From the cell containing the given text, extract its center point as (x, y) coordinate. 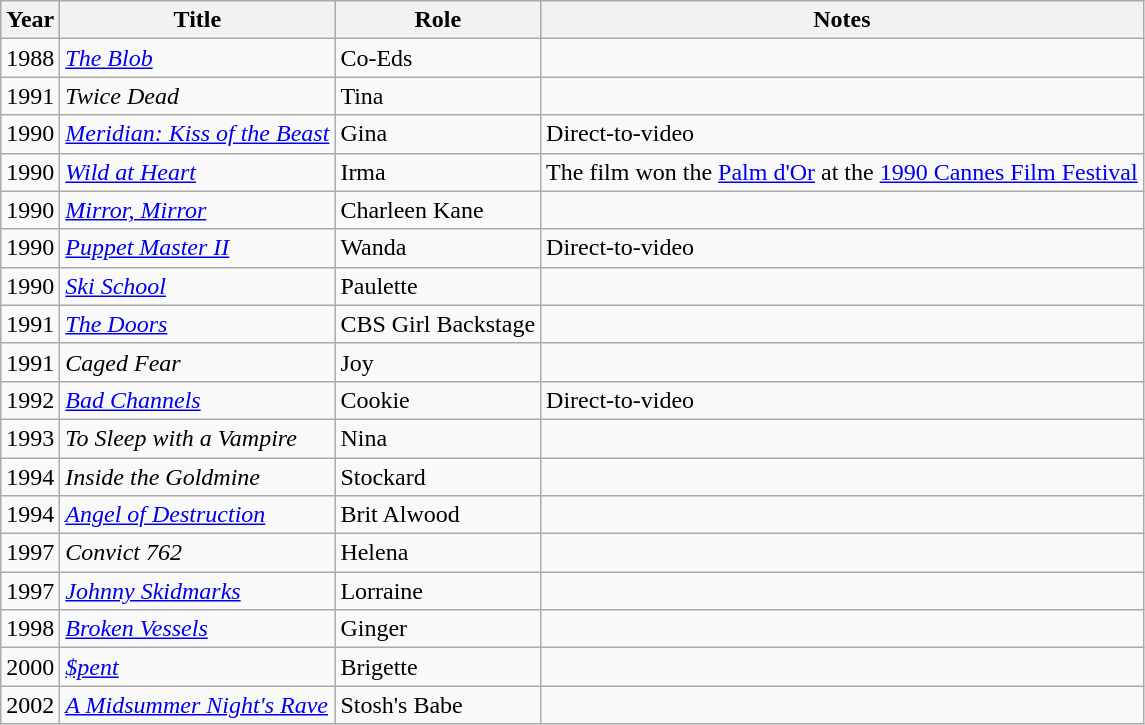
CBS Girl Backstage (438, 324)
Ginger (438, 629)
Helena (438, 553)
2000 (30, 667)
Wild at Heart (198, 172)
1992 (30, 400)
Title (198, 20)
Joy (438, 362)
Year (30, 20)
Broken Vessels (198, 629)
Brigette (438, 667)
Wanda (438, 248)
Puppet Master II (198, 248)
Johnny Skidmarks (198, 591)
Nina (438, 438)
Brit Alwood (438, 515)
1998 (30, 629)
Co-Eds (438, 58)
Convict 762 (198, 553)
The Blob (198, 58)
The film won the Palm d'Or at the 1990 Cannes Film Festival (842, 172)
To Sleep with a Vampire (198, 438)
Stosh's Babe (438, 705)
Notes (842, 20)
Ski School (198, 286)
1993 (30, 438)
2002 (30, 705)
Tina (438, 96)
Meridian: Kiss of the Beast (198, 134)
Stockard (438, 477)
Charleen Kane (438, 210)
Irma (438, 172)
Caged Fear (198, 362)
Lorraine (438, 591)
$pent (198, 667)
The Doors (198, 324)
Bad Channels (198, 400)
Angel of Destruction (198, 515)
Twice Dead (198, 96)
Gina (438, 134)
Mirror, Mirror (198, 210)
Paulette (438, 286)
1988 (30, 58)
Role (438, 20)
Cookie (438, 400)
A Midsummer Night's Rave (198, 705)
Inside the Goldmine (198, 477)
